Capture the cell that displays the provided text and extract its (X, Y) central coordinate. 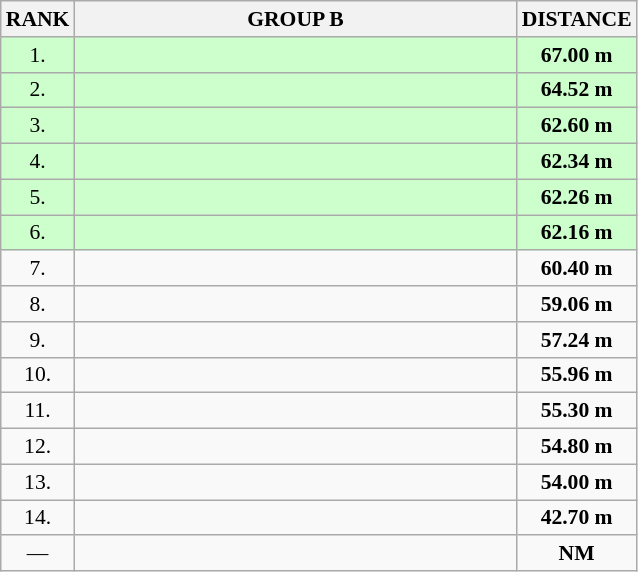
62.16 m (577, 233)
6. (38, 233)
14. (38, 518)
67.00 m (577, 55)
NM (577, 554)
7. (38, 269)
42.70 m (577, 518)
11. (38, 411)
62.34 m (577, 162)
— (38, 554)
57.24 m (577, 340)
4. (38, 162)
2. (38, 90)
54.80 m (577, 447)
3. (38, 126)
54.00 m (577, 482)
64.52 m (577, 90)
RANK (38, 19)
62.60 m (577, 126)
13. (38, 482)
9. (38, 340)
60.40 m (577, 269)
DISTANCE (577, 19)
12. (38, 447)
59.06 m (577, 304)
GROUP B (295, 19)
8. (38, 304)
55.30 m (577, 411)
5. (38, 197)
62.26 m (577, 197)
10. (38, 375)
55.96 m (577, 375)
1. (38, 55)
